Find where the given text appears and provide that cell's center as [X, Y] coordinate. 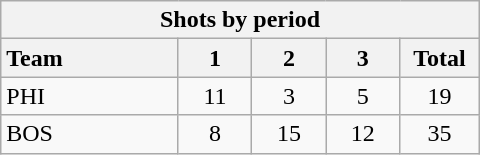
15 [289, 134]
Team [90, 58]
Shots by period [240, 20]
8 [215, 134]
Total [440, 58]
35 [440, 134]
19 [440, 96]
1 [215, 58]
BOS [90, 134]
12 [363, 134]
2 [289, 58]
5 [363, 96]
PHI [90, 96]
11 [215, 96]
